Return the [x, y] coordinate for the center point of the cell that contains the specified text.  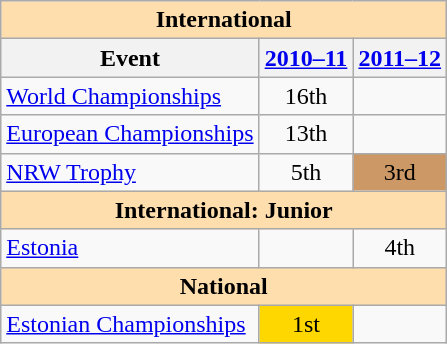
National [224, 286]
Estonian Championships [130, 324]
Event [130, 58]
World Championships [130, 96]
13th [306, 134]
Estonia [130, 248]
2010–11 [306, 58]
2011–12 [400, 58]
5th [306, 172]
NRW Trophy [130, 172]
16th [306, 96]
3rd [400, 172]
4th [400, 248]
International [224, 20]
1st [306, 324]
International: Junior [224, 210]
European Championships [130, 134]
